From the cell containing the given text, extract its center point as (X, Y) coordinate. 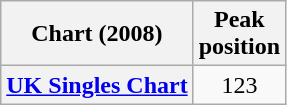
Peakposition (239, 34)
UK Singles Chart (97, 85)
123 (239, 85)
Chart (2008) (97, 34)
